Find where the given text appears and provide that cell's center as [X, Y] coordinate. 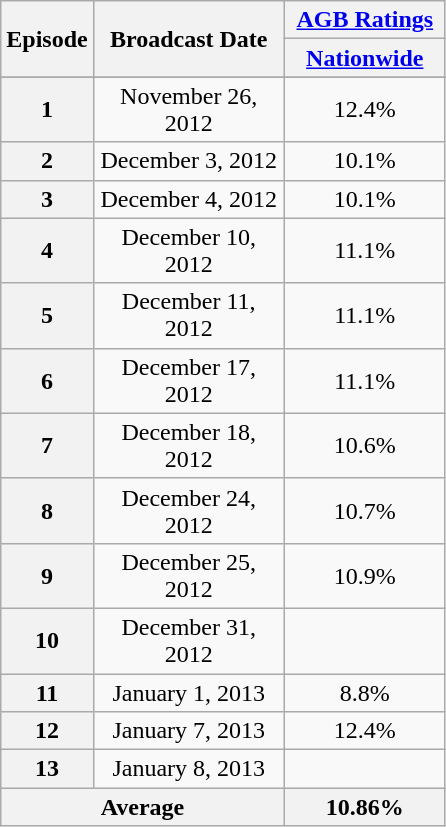
December 11, 2012 [188, 316]
Broadcast Date [188, 39]
November 26, 2012 [188, 110]
10.7% [364, 510]
December 3, 2012 [188, 161]
December 17, 2012 [188, 380]
13 [47, 769]
January 7, 2013 [188, 731]
January 8, 2013 [188, 769]
December 4, 2012 [188, 199]
Average [143, 807]
December 24, 2012 [188, 510]
AGB Ratings [364, 20]
December 10, 2012 [188, 250]
December 18, 2012 [188, 446]
3 [47, 199]
7 [47, 446]
10.6% [364, 446]
8 [47, 510]
6 [47, 380]
5 [47, 316]
8.8% [364, 693]
4 [47, 250]
10.86% [364, 807]
January 1, 2013 [188, 693]
1 [47, 110]
10.9% [364, 576]
December 25, 2012 [188, 576]
12 [47, 731]
Nationwide [364, 58]
9 [47, 576]
Episode [47, 39]
11 [47, 693]
10 [47, 640]
December 31, 2012 [188, 640]
2 [47, 161]
